Detect which cell encompasses the target text, then output its [x, y] center coordinate. 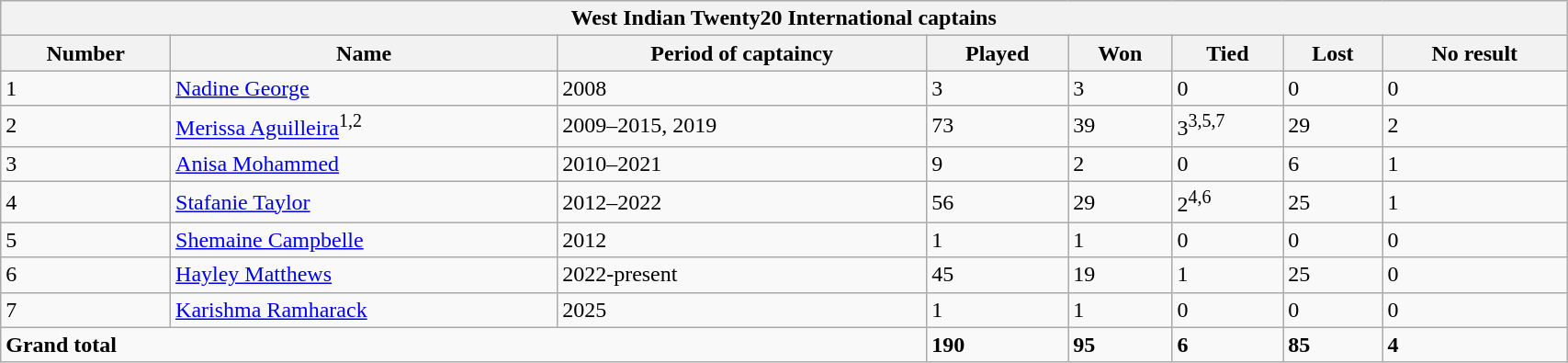
56 [998, 202]
Hayley Matthews [364, 275]
Played [998, 53]
39 [1121, 127]
2022-present [742, 275]
Stafanie Taylor [364, 202]
2008 [742, 88]
Anisa Mohammed [364, 164]
45 [998, 275]
No result [1475, 53]
Won [1121, 53]
2012 [742, 240]
73 [998, 127]
33,5,7 [1227, 127]
Period of captaincy [742, 53]
85 [1333, 345]
2010–2021 [742, 164]
Number [86, 53]
Merissa Aguilleira1,2 [364, 127]
Lost [1333, 53]
Name [364, 53]
5 [86, 240]
95 [1121, 345]
Nadine George [364, 88]
2009–2015, 2019 [742, 127]
24,6 [1227, 202]
Grand total [464, 345]
Shemaine Campbelle [364, 240]
19 [1121, 275]
2025 [742, 310]
West Indian Twenty20 International captains [784, 18]
7 [86, 310]
Karishma Ramharack [364, 310]
2012–2022 [742, 202]
190 [998, 345]
Tied [1227, 53]
9 [998, 164]
